Return the [x, y] coordinate for the center point of the cell that contains the specified text.  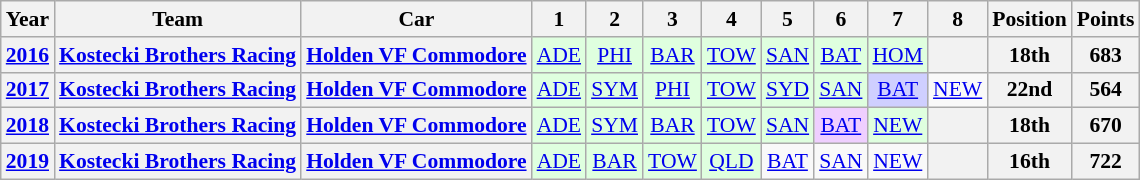
1 [559, 19]
8 [958, 19]
2019 [28, 162]
Points [1106, 19]
670 [1106, 126]
2016 [28, 55]
2017 [28, 90]
5 [788, 19]
4 [732, 19]
Car [416, 19]
22nd [1029, 90]
2018 [28, 126]
564 [1106, 90]
16th [1029, 162]
6 [840, 19]
HOM [898, 55]
2 [614, 19]
722 [1106, 162]
683 [1106, 55]
QLD [732, 162]
Position [1029, 19]
Team [178, 19]
3 [672, 19]
SYD [788, 90]
7 [898, 19]
Year [28, 19]
